Scan for the cell matching the given text and deliver its [X, Y] coordinate at center. 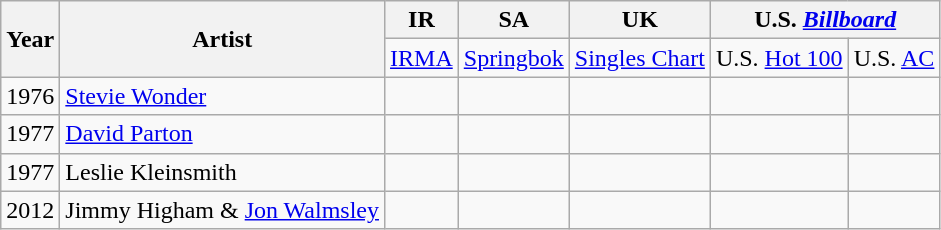
IRMA [422, 58]
SA [514, 20]
Year [30, 39]
IR [422, 20]
U.S. AC [894, 58]
1976 [30, 96]
Singles Chart [640, 58]
Springbok [514, 58]
David Parton [222, 134]
UK [640, 20]
Jimmy Higham & Jon Walmsley [222, 210]
2012 [30, 210]
U.S. Hot 100 [779, 58]
Artist [222, 39]
Leslie Kleinsmith [222, 172]
Stevie Wonder [222, 96]
U.S. Billboard [825, 20]
